For the text-containing cell, return its midpoint in [X, Y] coordinate format. 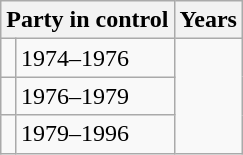
Party in control [88, 20]
1979–1996 [94, 134]
Years [208, 20]
1974–1976 [94, 58]
1976–1979 [94, 96]
